Provide the [x, y] coordinate of the cell's center where the given text is located.  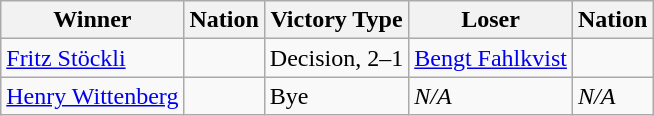
Fritz Stöckli [92, 58]
Winner [92, 20]
Loser [491, 20]
Henry Wittenberg [92, 96]
Bye [336, 96]
Victory Type [336, 20]
Bengt Fahlkvist [491, 58]
Decision, 2–1 [336, 58]
